For the text-containing cell, return its midpoint in [x, y] coordinate format. 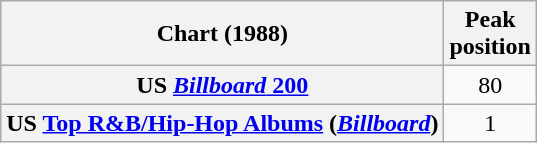
Peakposition [490, 34]
Chart (1988) [222, 34]
80 [490, 85]
US Billboard 200 [222, 85]
1 [490, 123]
US Top R&B/Hip-Hop Albums (Billboard) [222, 123]
